From the cell containing the given text, extract its center point as (X, Y) coordinate. 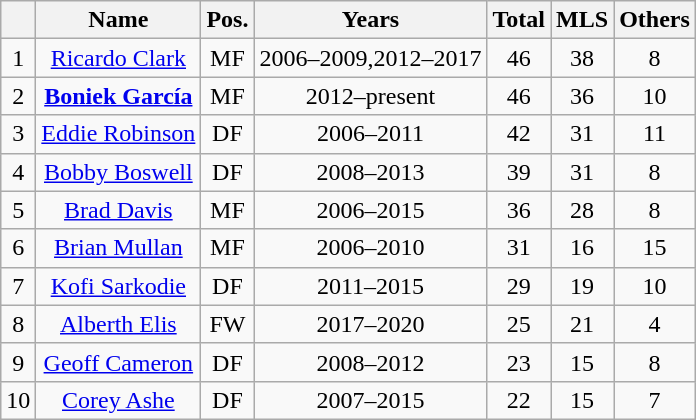
MLS (582, 20)
29 (519, 286)
2006–2009,2012–2017 (370, 58)
Ricardo Clark (118, 58)
23 (519, 362)
2006–2010 (370, 248)
2017–2020 (370, 324)
Others (655, 20)
5 (18, 210)
22 (519, 400)
2008–2012 (370, 362)
Geoff Cameron (118, 362)
Years (370, 20)
2008–2013 (370, 172)
2012–present (370, 96)
Brian Mullan (118, 248)
2011–2015 (370, 286)
2007–2015 (370, 400)
28 (582, 210)
2006–2015 (370, 210)
Eddie Robinson (118, 134)
38 (582, 58)
11 (655, 134)
16 (582, 248)
Total (519, 20)
6 (18, 248)
21 (582, 324)
39 (519, 172)
Alberth Elis (118, 324)
3 (18, 134)
19 (582, 286)
Bobby Boswell (118, 172)
Name (118, 20)
Boniek García (118, 96)
1 (18, 58)
Corey Ashe (118, 400)
2006–2011 (370, 134)
Pos. (228, 20)
Kofi Sarkodie (118, 286)
25 (519, 324)
9 (18, 362)
42 (519, 134)
2 (18, 96)
FW (228, 324)
Brad Davis (118, 210)
